For the text-containing cell, return its midpoint in [X, Y] coordinate format. 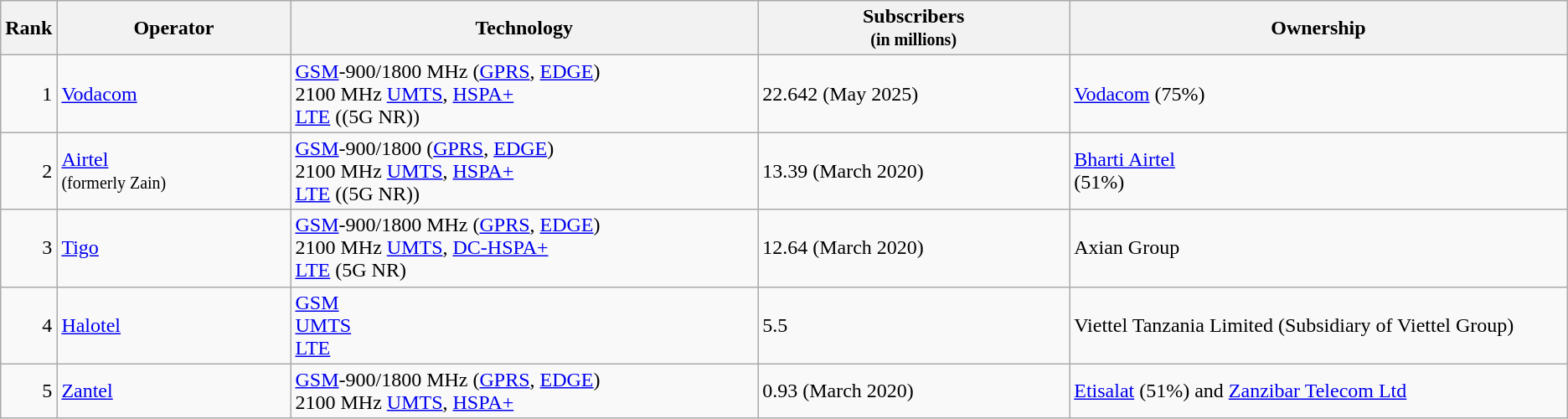
Technology [524, 28]
3 [28, 248]
Vodacom (75%) [1318, 94]
GSM-900/1800 (GPRS, EDGE)2100 MHz UMTS, HSPA+LTE ((5G NR)) [524, 171]
22.642 (May 2025) [914, 94]
4 [28, 325]
Subscribers(in millions) [914, 28]
Airtel(formerly Zain) [174, 171]
13.39 (March 2020) [914, 171]
Ownership [1318, 28]
Vodacom [174, 94]
Axian Group [1318, 248]
12.64 (March 2020) [914, 248]
Operator [174, 28]
GSM-900/1800 MHz (GPRS, EDGE)2100 MHz UMTS, HSPA+LTE ((5G NR)) [524, 94]
Tigo [174, 248]
1 [28, 94]
Viettel Tanzania Limited (Subsidiary of Viettel Group) [1318, 325]
5 [28, 391]
Halotel [174, 325]
Zantel [174, 391]
GSM UMTSLTE [524, 325]
2 [28, 171]
Rank [28, 28]
0.93 (March 2020) [914, 391]
Etisalat (51%) and Zanzibar Telecom Ltd [1318, 391]
Bharti Airtel(51%) [1318, 171]
GSM-900/1800 MHz (GPRS, EDGE)2100 MHz UMTS, DC-HSPA+ LTE (5G NR) [524, 248]
GSM-900/1800 MHz (GPRS, EDGE)2100 MHz UMTS, HSPA+ [524, 391]
5.5 [914, 325]
